Output the [x, y] coordinate of the center of the cell containing the given text.  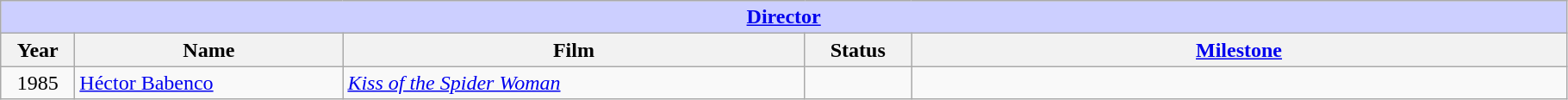
Milestone [1239, 50]
Status [858, 50]
Name [208, 50]
Year [38, 50]
Director [784, 17]
Kiss of the Spider Woman [574, 83]
Héctor Babenco [208, 83]
1985 [38, 83]
Film [574, 50]
